Return the [X, Y] coordinate for the center point of the cell that contains the specified text.  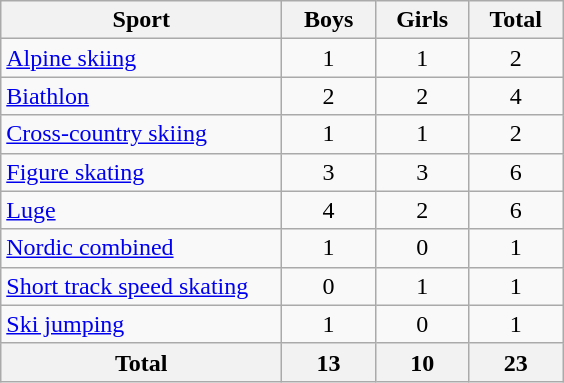
23 [516, 362]
Sport [142, 20]
Figure skating [142, 172]
Short track speed skating [142, 286]
Boys [329, 20]
10 [422, 362]
Ski jumping [142, 324]
Cross-country skiing [142, 134]
Girls [422, 20]
Biathlon [142, 96]
Luge [142, 210]
13 [329, 362]
Nordic combined [142, 248]
Alpine skiing [142, 58]
